Scan for the cell matching the given text and deliver its [x, y] coordinate at center. 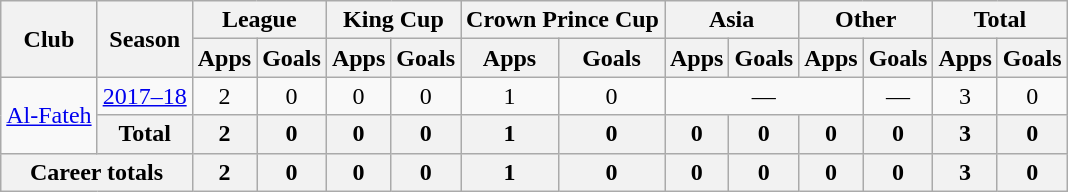
Club [49, 39]
Al-Fateh [49, 115]
Asia [731, 20]
2017–18 [144, 96]
King Cup [393, 20]
League [259, 20]
Crown Prince Cup [563, 20]
Other [866, 20]
Season [144, 39]
Career totals [96, 172]
